From the cell containing the given text, extract its center point as [X, Y] coordinate. 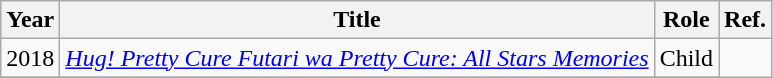
Role [686, 20]
Year [30, 20]
Ref. [746, 20]
2018 [30, 58]
Child [686, 58]
Hug! Pretty Cure Futari wa Pretty Cure: All Stars Memories [357, 58]
Title [357, 20]
